Output the [X, Y] coordinate of the center of the cell containing the given text.  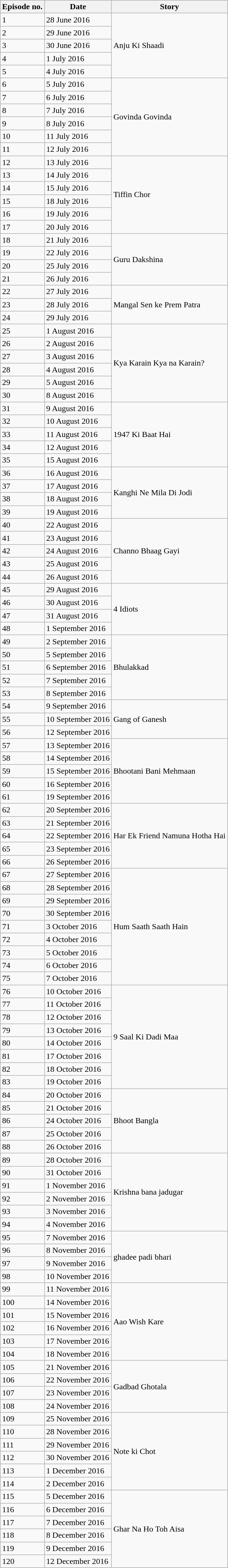
97 [22, 1263]
58 [22, 758]
2 September 2016 [78, 642]
20 October 2016 [78, 1095]
101 [22, 1315]
30 August 2016 [78, 603]
10 August 2016 [78, 421]
Gang of Ganesh [169, 719]
117 [22, 1522]
15 September 2016 [78, 771]
22 November 2016 [78, 1380]
Gadbad Ghotala [169, 1386]
21 September 2016 [78, 823]
Tiffin Chor [169, 195]
13 [22, 175]
12 July 2016 [78, 149]
25 November 2016 [78, 1419]
18 November 2016 [78, 1354]
98 [22, 1276]
6 September 2016 [78, 667]
25 October 2016 [78, 1134]
53 [22, 693]
Date [78, 7]
10 October 2016 [78, 991]
23 November 2016 [78, 1393]
Guru Dakshina [169, 259]
Mangal Sen ke Prem Patra [169, 305]
13 July 2016 [78, 162]
102 [22, 1328]
8 August 2016 [78, 395]
12 September 2016 [78, 732]
56 [22, 732]
7 October 2016 [78, 978]
8 December 2016 [78, 1535]
14 November 2016 [78, 1302]
93 [22, 1212]
31 October 2016 [78, 1173]
20 September 2016 [78, 810]
65 [22, 849]
43 [22, 564]
14 July 2016 [78, 175]
105 [22, 1367]
29 June 2016 [78, 33]
84 [22, 1095]
29 July 2016 [78, 318]
16 September 2016 [78, 784]
116 [22, 1509]
99 [22, 1289]
7 July 2016 [78, 110]
22 [22, 292]
Hum Saath Saath Hain [169, 926]
75 [22, 978]
42 [22, 551]
5 August 2016 [78, 383]
24 August 2016 [78, 551]
29 September 2016 [78, 901]
38 [22, 499]
10 [22, 136]
64 [22, 836]
11 [22, 149]
1 September 2016 [78, 629]
11 November 2016 [78, 1289]
63 [22, 823]
31 August 2016 [78, 616]
80 [22, 1043]
41 [22, 538]
92 [22, 1198]
77 [22, 1004]
21 November 2016 [78, 1367]
3 October 2016 [78, 926]
18 July 2016 [78, 201]
11 August 2016 [78, 434]
7 [22, 97]
1 August 2016 [78, 330]
26 August 2016 [78, 577]
40 [22, 525]
45 [22, 590]
3 November 2016 [78, 1212]
16 August 2016 [78, 473]
14 September 2016 [78, 758]
20 [22, 266]
28 November 2016 [78, 1432]
48 [22, 629]
Channo Bhaag Gayi [169, 551]
1 July 2016 [78, 59]
2 November 2016 [78, 1198]
108 [22, 1406]
29 August 2016 [78, 590]
20 July 2016 [78, 227]
51 [22, 667]
73 [22, 952]
61 [22, 797]
25 July 2016 [78, 266]
29 November 2016 [78, 1445]
5 July 2016 [78, 84]
6 July 2016 [78, 97]
Story [169, 7]
5 October 2016 [78, 952]
Aao Wish Kare [169, 1322]
106 [22, 1380]
13 September 2016 [78, 745]
21 [22, 279]
26 July 2016 [78, 279]
7 December 2016 [78, 1522]
19 September 2016 [78, 797]
110 [22, 1432]
119 [22, 1548]
23 [22, 305]
6 December 2016 [78, 1509]
71 [22, 926]
39 [22, 512]
44 [22, 577]
12 December 2016 [78, 1561]
9 November 2016 [78, 1263]
25 [22, 330]
111 [22, 1445]
29 [22, 383]
78 [22, 1017]
32 [22, 421]
Note ki Chot [169, 1451]
86 [22, 1121]
Krishna bana jadugar [169, 1192]
30 [22, 395]
Episode no. [22, 7]
26 September 2016 [78, 862]
25 August 2016 [78, 564]
83 [22, 1082]
35 [22, 460]
112 [22, 1458]
8 September 2016 [78, 693]
9 Saal Ki Dadi Maa [169, 1037]
107 [22, 1393]
66 [22, 862]
5 [22, 71]
23 August 2016 [78, 538]
4 [22, 59]
55 [22, 719]
7 September 2016 [78, 680]
103 [22, 1341]
21 October 2016 [78, 1108]
57 [22, 745]
Kanghi Ne Mila Di Jodi [169, 492]
13 October 2016 [78, 1030]
21 July 2016 [78, 240]
3 [22, 46]
26 [22, 343]
17 August 2016 [78, 486]
76 [22, 991]
8 [22, 110]
9 December 2016 [78, 1548]
18 [22, 240]
27 July 2016 [78, 292]
4 July 2016 [78, 71]
17 October 2016 [78, 1056]
15 July 2016 [78, 188]
49 [22, 642]
70 [22, 914]
115 [22, 1497]
37 [22, 486]
79 [22, 1030]
23 September 2016 [78, 849]
10 November 2016 [78, 1276]
54 [22, 706]
85 [22, 1108]
19 August 2016 [78, 512]
9 [22, 123]
6 [22, 84]
30 June 2016 [78, 46]
113 [22, 1471]
Bhulakkad [169, 667]
89 [22, 1160]
22 August 2016 [78, 525]
50 [22, 654]
4 Idiots [169, 609]
Ghar Na Ho Toh Aisa [169, 1529]
8 November 2016 [78, 1250]
72 [22, 939]
2 December 2016 [78, 1484]
1947 Ki Baat Hai [169, 434]
9 August 2016 [78, 408]
4 October 2016 [78, 939]
114 [22, 1484]
120 [22, 1561]
5 September 2016 [78, 654]
91 [22, 1185]
16 November 2016 [78, 1328]
22 September 2016 [78, 836]
68 [22, 888]
28 [22, 369]
60 [22, 784]
19 July 2016 [78, 214]
36 [22, 473]
18 October 2016 [78, 1069]
1 December 2016 [78, 1471]
16 [22, 214]
18 August 2016 [78, 499]
12 August 2016 [78, 447]
1 November 2016 [78, 1185]
47 [22, 616]
67 [22, 875]
11 October 2016 [78, 1004]
3 August 2016 [78, 356]
88 [22, 1147]
31 [22, 408]
14 [22, 188]
109 [22, 1419]
6 October 2016 [78, 965]
Govinda Govinda [169, 117]
15 November 2016 [78, 1315]
69 [22, 901]
81 [22, 1056]
Kya Karain Kya na Karain? [169, 363]
Bhoot Bangla [169, 1121]
4 August 2016 [78, 369]
1 [22, 20]
46 [22, 603]
ghadee padi bhari [169, 1257]
15 August 2016 [78, 460]
28 September 2016 [78, 888]
24 November 2016 [78, 1406]
12 October 2016 [78, 1017]
30 November 2016 [78, 1458]
Anju Ki Shaadi [169, 46]
24 October 2016 [78, 1121]
2 [22, 33]
28 July 2016 [78, 305]
8 July 2016 [78, 123]
62 [22, 810]
104 [22, 1354]
22 July 2016 [78, 253]
100 [22, 1302]
52 [22, 680]
11 July 2016 [78, 136]
17 November 2016 [78, 1341]
19 October 2016 [78, 1082]
5 December 2016 [78, 1497]
14 October 2016 [78, 1043]
27 [22, 356]
59 [22, 771]
15 [22, 201]
118 [22, 1535]
10 September 2016 [78, 719]
34 [22, 447]
9 September 2016 [78, 706]
12 [22, 162]
19 [22, 253]
24 [22, 318]
74 [22, 965]
28 June 2016 [78, 20]
4 November 2016 [78, 1225]
87 [22, 1134]
95 [22, 1238]
30 September 2016 [78, 914]
90 [22, 1173]
96 [22, 1250]
Har Ek Friend Namuna Hotha Hai [169, 836]
26 October 2016 [78, 1147]
33 [22, 434]
Bhootani Bani Mehmaan [169, 771]
2 August 2016 [78, 343]
17 [22, 227]
94 [22, 1225]
82 [22, 1069]
28 October 2016 [78, 1160]
27 September 2016 [78, 875]
7 November 2016 [78, 1238]
